Pinpoint the cell where the given text exists, returning its (X, Y) midpoint coordinate. 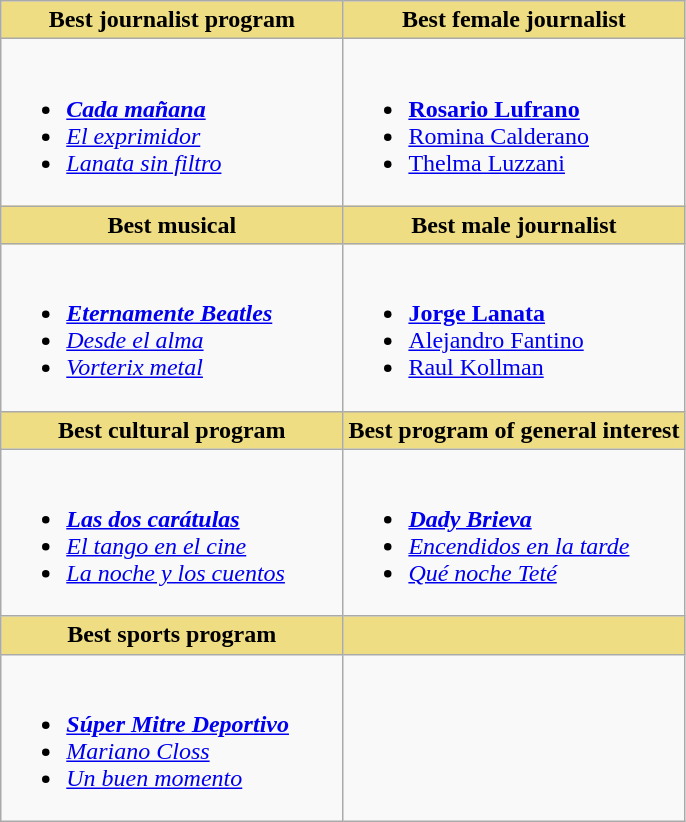
Best sports program (172, 635)
Best journalist program (172, 20)
Best program of general interest (514, 430)
Dady BrievaEncendidos en la tardeQué noche Teté (514, 532)
Best female journalist (514, 20)
Best cultural program (172, 430)
Súper Mitre DeportivoMariano ClossUn buen momento (172, 738)
Las dos carátulasEl tango en el cineLa noche y los cuentos (172, 532)
Best male journalist (514, 225)
Jorge LanataAlejandro FantinoRaul Kollman (514, 328)
Cada mañanaEl exprimidorLanata sin filtro (172, 122)
Best musical (172, 225)
Eternamente BeatlesDesde el almaVorterix metal (172, 328)
Rosario LufranoRomina CalderanoThelma Luzzani (514, 122)
